Extract the (x, y) coordinate from the center of the cell holding the provided text.  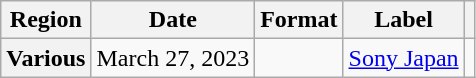
Various (46, 58)
Format (299, 20)
Region (46, 20)
Sony Japan (404, 58)
Date (173, 20)
March 27, 2023 (173, 58)
Label (404, 20)
